Detect which cell encompasses the target text, then output its (x, y) center coordinate. 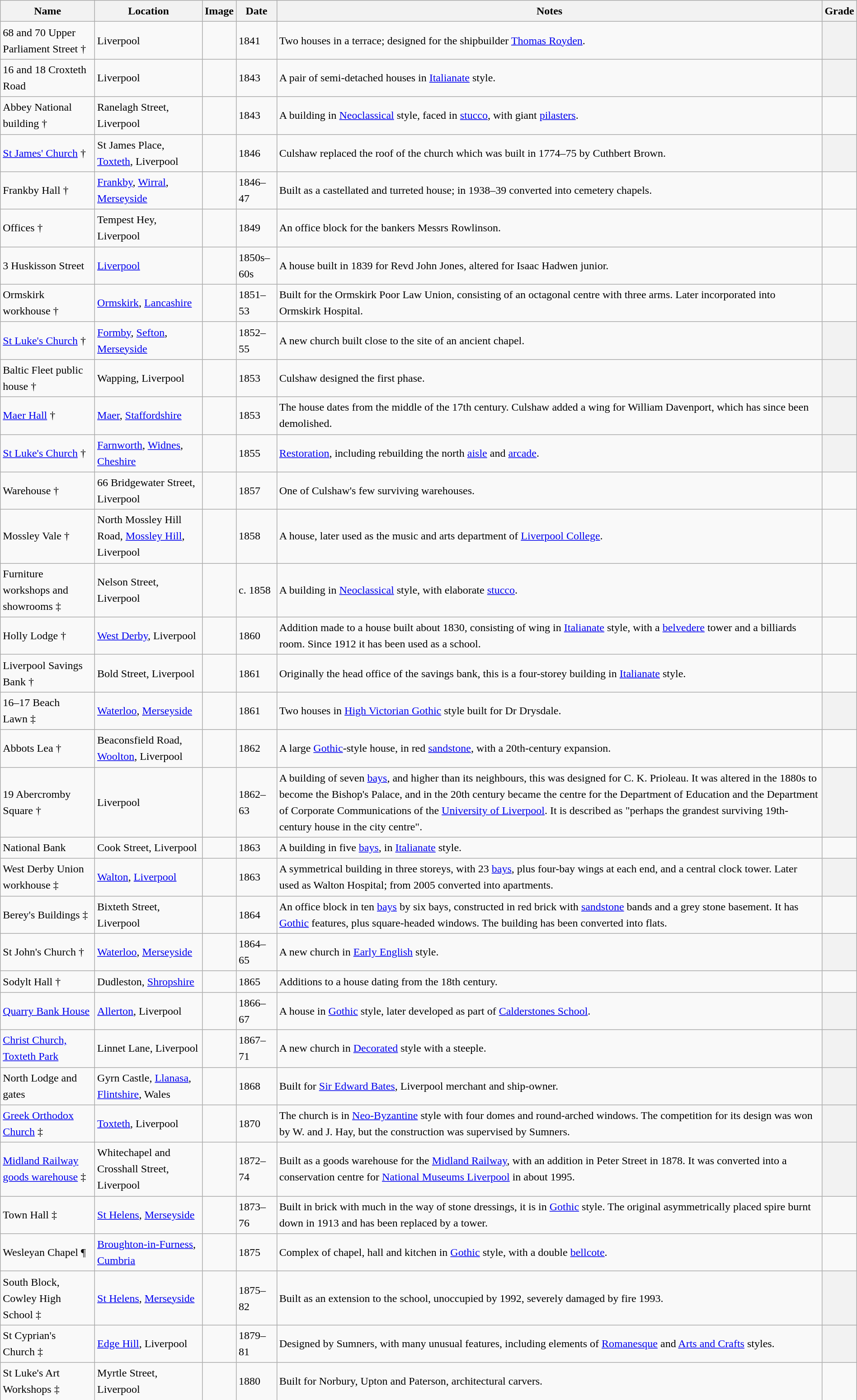
National Bank (48, 847)
Beaconsfield Road, Woolton, Liverpool (149, 748)
Designed by Sumners, with many unusual features, including elements of Romanesque and Arts and Crafts styles. (550, 1344)
1866–67 (256, 1011)
3 Huskisson Street (48, 266)
1864–65 (256, 952)
1846 (256, 153)
Christ Church, Toxteth Park (48, 1048)
Image (219, 11)
Offices † (48, 228)
1872–74 (256, 1169)
1867–71 (256, 1048)
West Derby Union workhouse ‡ (48, 877)
1855 (256, 454)
Sodylt Hall † (48, 981)
Cook Street, Liverpool (149, 847)
1852–55 (256, 341)
Restoration, including rebuilding the north aisle and arcade. (550, 454)
Ormskirk, Lancashire (149, 303)
1860 (256, 636)
1862–63 (256, 802)
North Mossley Hill Road, Mossley Hill, Liverpool (149, 537)
19 Abercromby Square † (48, 802)
1862 (256, 748)
Walton, Liverpool (149, 877)
1857 (256, 491)
Two houses in a terrace; designed for the shipbuilder Thomas Royden. (550, 41)
Whitechapel and Crosshall Street, Liverpool (149, 1169)
Complex of chapel, hall and kitchen in Gothic style, with a double bellcote. (550, 1252)
Maer Hall † (48, 416)
Midland Railway goods warehouse ‡ (48, 1169)
A building in Neoclassical style, faced in stucco, with giant pilasters. (550, 116)
Wapping, Liverpool (149, 378)
A large Gothic-style house, in red sandstone, with a 20th-century expansion. (550, 748)
A house in Gothic style, later developed as part of Calderstones School. (550, 1011)
North Lodge and gates (48, 1086)
Edge Hill, Liverpool (149, 1344)
A new church in Decorated style with a steeple. (550, 1048)
A new church built close to the site of an ancient chapel. (550, 341)
Abbey National building † (48, 116)
Frankby Hall † (48, 191)
16 and 18 Croxteth Road (48, 78)
Broughton-in-Furness, Cumbria (149, 1252)
c. 1858 (256, 590)
Mossley Vale † (48, 537)
Dudleston, Shropshire (149, 981)
Additions to a house dating from the 18th century. (550, 981)
1875–82 (256, 1298)
St John's Church † (48, 952)
Farnworth, Widnes, Cheshire (149, 454)
1873–76 (256, 1215)
A building in five bays, in Italianate style. (550, 847)
68 and 70 Upper Parliament Street † (48, 41)
Greek Orthodox Church ‡ (48, 1124)
Liverpool Savings Bank † (48, 673)
Built for Norbury, Upton and Paterson, architectural carvers. (550, 1381)
Holly Lodge † (48, 636)
Ormskirk workhouse † (48, 303)
Formby, Sefton, Merseyside (149, 341)
A house built in 1839 for Revd John Jones, altered for Isaac Hadwen junior. (550, 266)
South Block, Cowley High School ‡ (48, 1298)
St James' Church † (48, 153)
An office block for the bankers Messrs Rowlinson. (550, 228)
Name (48, 11)
1865 (256, 981)
St James Place, Toxteth, Liverpool (149, 153)
Bold Street, Liverpool (149, 673)
Built as an extension to the school, unoccupied by 1992, severely damaged by fire 1993. (550, 1298)
Built for the Ormskirk Poor Law Union, consisting of an octagonal centre with three arms. Later incorporated into Ormskirk Hospital. (550, 303)
Allerton, Liverpool (149, 1011)
Wesleyan Chapel ¶ (48, 1252)
A house, later used as the music and arts department of Liverpool College. (550, 537)
Berey's Buildings ‡ (48, 914)
Baltic Fleet public house † (48, 378)
Town Hall ‡ (48, 1215)
Originally the head office of the savings bank, this is a four-storey building in Italianate style. (550, 673)
1870 (256, 1124)
Location (149, 11)
66 Bridgewater Street, Liverpool (149, 491)
Tempest Hey, Liverpool (149, 228)
Ranelagh Street, Liverpool (149, 116)
Grade (839, 11)
1846–47 (256, 191)
1851–53 (256, 303)
1841 (256, 41)
Maer, Staffordshire (149, 416)
Bixteth Street, Liverpool (149, 914)
Frankby, Wirral, Merseyside (149, 191)
A pair of semi-detached houses in Italianate style. (550, 78)
Furniture workshops and showrooms ‡ (48, 590)
West Derby, Liverpool (149, 636)
A building in Neoclassical style, with elaborate stucco. (550, 590)
1858 (256, 537)
Gyrn Castle, Llanasa, Flintshire, Wales (149, 1086)
16–17 Beach Lawn ‡ (48, 711)
Built for Sir Edward Bates, Liverpool merchant and ship-owner. (550, 1086)
1868 (256, 1086)
Linnet Lane, Liverpool (149, 1048)
1879–81 (256, 1344)
1875 (256, 1252)
Notes (550, 11)
Nelson Street, Liverpool (149, 590)
Quarry Bank House (48, 1011)
1849 (256, 228)
Two houses in High Victorian Gothic style built for Dr Drysdale. (550, 711)
Date (256, 11)
Culshaw replaced the roof of the church which was built in 1774–75 by Cuthbert Brown. (550, 153)
St Cyprian's Church ‡ (48, 1344)
A new church in Early English style. (550, 952)
Abbots Lea † (48, 748)
Warehouse † (48, 491)
St Luke's Art Workshops ‡ (48, 1381)
The house dates from the middle of the 17th century. Culshaw added a wing for William Davenport, which has since been demolished. (550, 416)
Myrtle Street, Liverpool (149, 1381)
1850s–60s (256, 266)
One of Culshaw's few surviving warehouses. (550, 491)
1864 (256, 914)
Toxteth, Liverpool (149, 1124)
Built as a castellated and turreted house; in 1938–39 converted into cemetery chapels. (550, 191)
1880 (256, 1381)
Culshaw designed the first phase. (550, 378)
